For the text-containing cell, return its midpoint in [x, y] coordinate format. 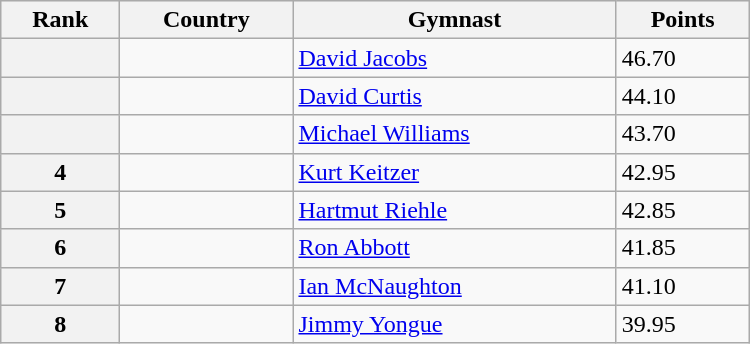
Ron Abbott [454, 248]
Rank [60, 20]
Hartmut Riehle [454, 210]
43.70 [682, 134]
7 [60, 286]
Points [682, 20]
Ian McNaughton [454, 286]
Kurt Keitzer [454, 172]
6 [60, 248]
David Curtis [454, 96]
David Jacobs [454, 58]
8 [60, 324]
42.85 [682, 210]
5 [60, 210]
39.95 [682, 324]
41.85 [682, 248]
4 [60, 172]
Country [206, 20]
42.95 [682, 172]
46.70 [682, 58]
41.10 [682, 286]
Gymnast [454, 20]
Michael Williams [454, 134]
Jimmy Yongue [454, 324]
44.10 [682, 96]
